Output the [x, y] coordinate of the center of the cell containing the given text.  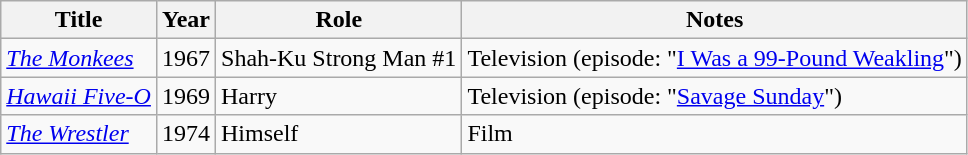
1969 [186, 96]
Hawaii Five-O [79, 96]
The Monkees [79, 58]
Notes [714, 20]
Role [339, 20]
Title [79, 20]
1967 [186, 58]
1974 [186, 134]
Harry [339, 96]
Film [714, 134]
Year [186, 20]
The Wrestler [79, 134]
Television (episode: "Savage Sunday") [714, 96]
Shah-Ku Strong Man #1 [339, 58]
Himself [339, 134]
Television (episode: "I Was a 99-Pound Weakling") [714, 58]
